Return the (x, y) coordinate for the center point of the cell that contains the specified text.  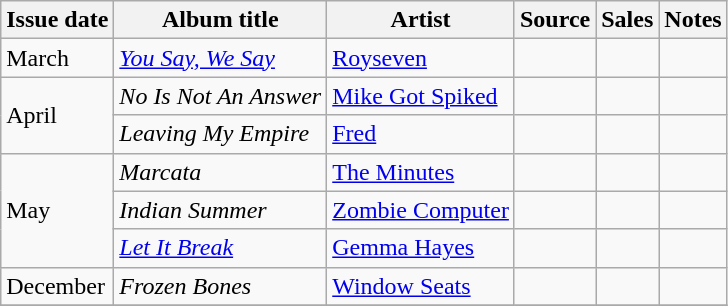
December (58, 286)
Gemma Hayes (421, 248)
Notes (693, 20)
Marcata (220, 172)
Leaving My Empire (220, 134)
No Is Not An Answer (220, 96)
Indian Summer (220, 210)
March (58, 58)
Mike Got Spiked (421, 96)
Zombie Computer (421, 210)
The Minutes (421, 172)
April (58, 115)
Royseven (421, 58)
Window Seats (421, 286)
May (58, 210)
Sales (628, 20)
Source (554, 20)
Artist (421, 20)
Let It Break (220, 248)
Issue date (58, 20)
You Say, We Say (220, 58)
Album title (220, 20)
Fred (421, 134)
Frozen Bones (220, 286)
